Determine the (x, y) coordinate at the center of the cell enclosing the given text.  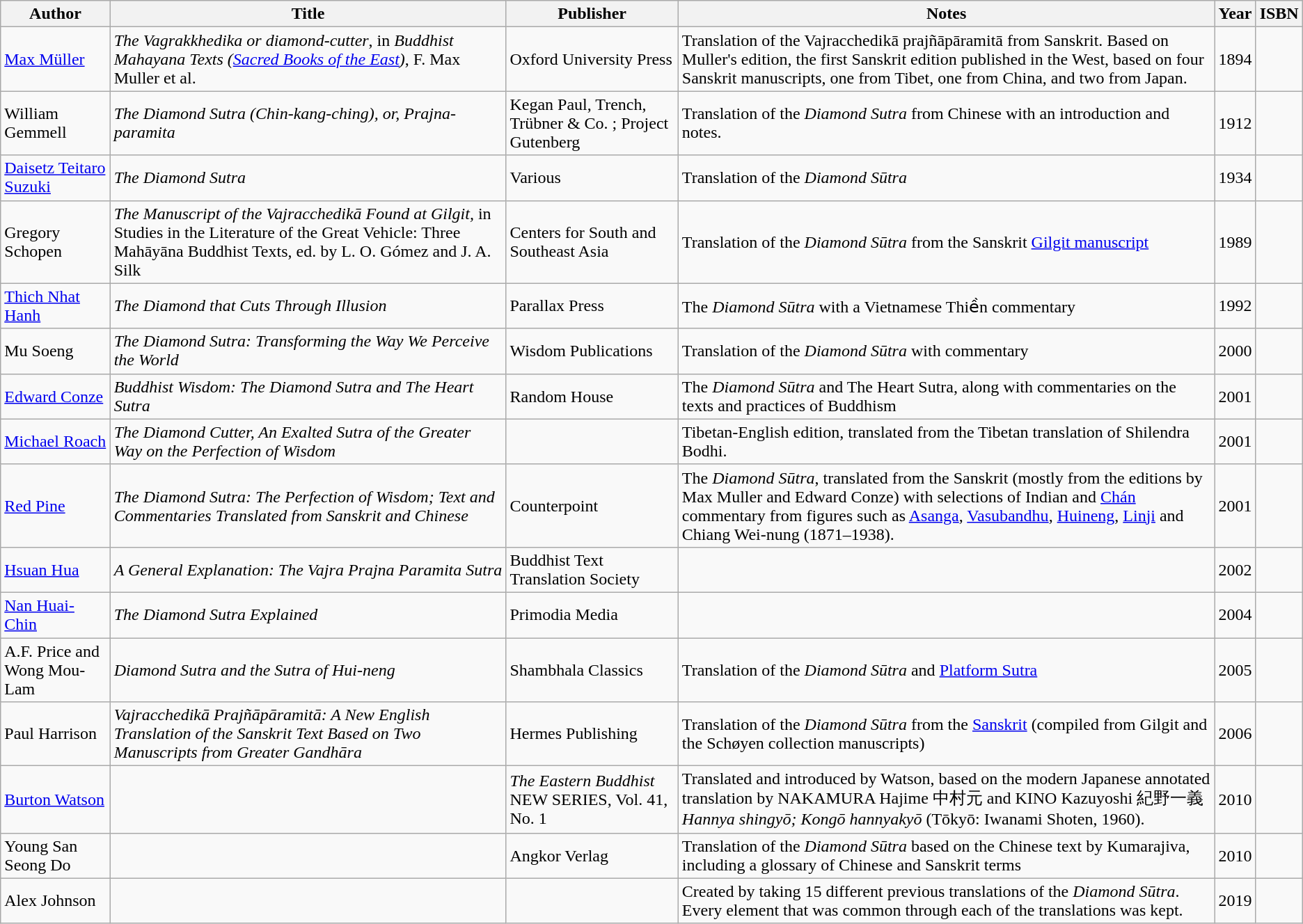
2006 (1235, 734)
Title (308, 14)
1912 (1235, 123)
Author (56, 14)
1992 (1235, 306)
Wisdom Publications (592, 351)
2004 (1235, 615)
Burton Watson (56, 800)
Thich Nhat Hanh (56, 306)
Paul Harrison (56, 734)
2005 (1235, 669)
A General Explanation: The Vajra Prajna Paramita Sutra (308, 569)
Parallax Press (592, 306)
Random House (592, 397)
Publisher (592, 14)
The Diamond Sūtra and The Heart Sutra, along with commentaries on the texts and practices of Buddhism (947, 397)
Translation of the Diamond Sūtra with commentary (947, 351)
The Diamond Sutra: The Perfection of Wisdom; Text and Commentaries Translated from Sanskrit and Chinese (308, 505)
Primodia Media (592, 615)
Nan Huai-Chin (56, 615)
2019 (1235, 900)
Tibetan-English edition, translated from the Tibetan translation of Shilendra Bodhi. (947, 441)
Daisetz Teitaro Suzuki (56, 178)
The Diamond that Cuts Through Illusion (308, 306)
The Vagrakkhedika or diamond-cutter, in Buddhist Mahayana Texts (Sacred Books of the East), F. Max Muller et al. (308, 59)
Kegan Paul, Trench, Trübner & Co. ; Project Gutenberg (592, 123)
The Diamond Sūtra with a Vietnamese Thiền commentary (947, 306)
Alex Johnson (56, 900)
Translation of the Diamond Sutra from Chinese with an introduction and notes. (947, 123)
The Diamond Sutra (308, 178)
Buddhist Wisdom: The Diamond Sutra and The Heart Sutra (308, 397)
Gregory Schopen (56, 242)
Young San Seong Do (56, 856)
Translation of the Diamond Sūtra and Platform Sutra (947, 669)
Translation of the Diamond Sūtra (947, 178)
1989 (1235, 242)
Red Pine (56, 505)
Notes (947, 14)
Created by taking 15 different previous translations of the Diamond Sūtra. Every element that was common through each of the translations was kept. (947, 900)
The Diamond Cutter, An Exalted Sutra of the Greater Way on the Perfection of Wisdom (308, 441)
Michael Roach (56, 441)
Shambhala Classics (592, 669)
Counterpoint (592, 505)
2002 (1235, 569)
Angkor Verlag (592, 856)
The Diamond Sutra Explained (308, 615)
A.F. Price and Wong Mou-Lam (56, 669)
Various (592, 178)
ISBN (1279, 14)
Hsuan Hua (56, 569)
The Eastern Buddhist NEW SERIES, Vol. 41, No. 1 (592, 800)
Max Müller (56, 59)
Centers for South and Southeast Asia (592, 242)
Edward Conze (56, 397)
Year (1235, 14)
Diamond Sutra and the Sutra of Hui-neng (308, 669)
William Gemmell (56, 123)
Hermes Publishing (592, 734)
1894 (1235, 59)
Translation of the Diamond Sūtra based on the Chinese text by Kumarajiva, including a glossary of Chinese and Sanskrit terms (947, 856)
Translation of the Diamond Sūtra from the Sanskrit (compiled from Gilgit and the Schøyen collection manuscripts) (947, 734)
Mu Soeng (56, 351)
The Diamond Sutra (Chin-kang-ching), or, Prajna-paramita (308, 123)
Oxford University Press (592, 59)
Translation of the Diamond Sūtra from the Sanskrit Gilgit manuscript (947, 242)
The Diamond Sutra: Transforming the Way We Perceive the World (308, 351)
Buddhist Text Translation Society (592, 569)
2000 (1235, 351)
Vajracchedikā Prajñāpāramitā: A New English Translation of the Sanskrit Text Based on Two Manuscripts from Greater Gandhāra (308, 734)
1934 (1235, 178)
